Capture the cell that displays the provided text and extract its (X, Y) central coordinate. 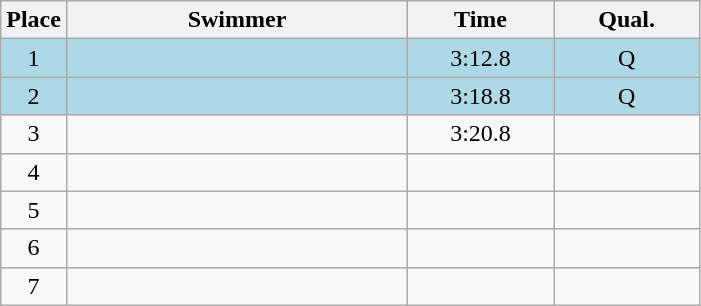
3 (34, 134)
3:20.8 (481, 134)
1 (34, 58)
6 (34, 248)
3:18.8 (481, 96)
Time (481, 20)
3:12.8 (481, 58)
7 (34, 286)
Qual. (627, 20)
Place (34, 20)
5 (34, 210)
Swimmer (236, 20)
4 (34, 172)
2 (34, 96)
